Identify which cell holds the provided text, then report its [x, y] central coordinate. 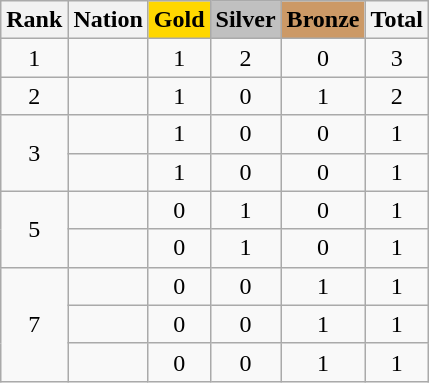
Nation [108, 20]
7 [34, 324]
Silver [246, 20]
Rank [34, 20]
Total [397, 20]
5 [34, 229]
Gold [179, 20]
Bronze [323, 20]
